Detect which cell encompasses the target text, then output its (X, Y) center coordinate. 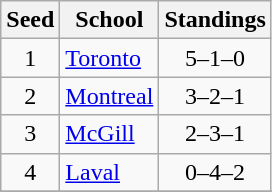
Toronto (110, 58)
2 (30, 96)
5–1–0 (215, 58)
Seed (30, 20)
School (110, 20)
Standings (215, 20)
McGill (110, 134)
3 (30, 134)
0–4–2 (215, 172)
Montreal (110, 96)
4 (30, 172)
Laval (110, 172)
2–3–1 (215, 134)
1 (30, 58)
3–2–1 (215, 96)
